Pinpoint the cell where the given text exists, returning its [x, y] midpoint coordinate. 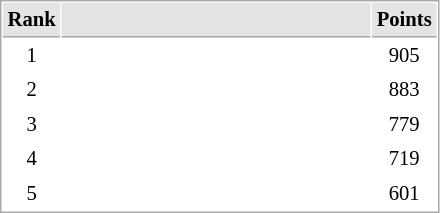
905 [404, 56]
779 [404, 124]
Rank [32, 20]
3 [32, 124]
1 [32, 56]
883 [404, 90]
5 [32, 194]
Points [404, 20]
4 [32, 158]
601 [404, 194]
719 [404, 158]
2 [32, 90]
